Determine the [X, Y] coordinate at the center of the cell enclosing the given text.  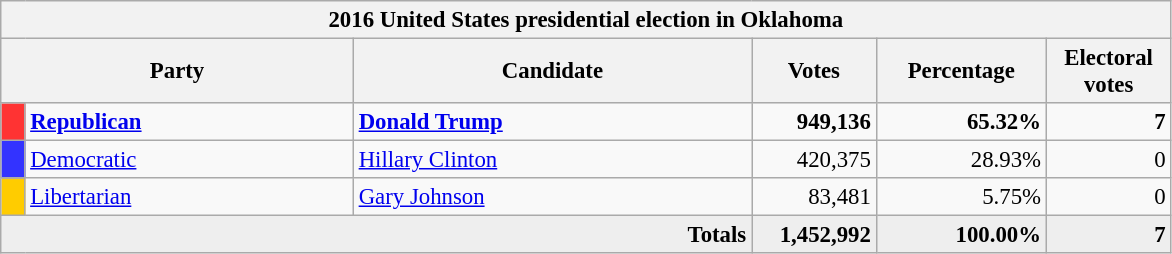
420,375 [814, 160]
Libertarian [189, 197]
Totals [376, 235]
Hillary Clinton [552, 160]
100.00% [961, 235]
Democratic [189, 160]
83,481 [814, 197]
2016 United States presidential election in Oklahoma [586, 20]
Republican [189, 122]
1,452,992 [814, 235]
Party [178, 72]
Electoral votes [1108, 72]
Votes [814, 72]
949,136 [814, 122]
28.93% [961, 160]
5.75% [961, 197]
Percentage [961, 72]
65.32% [961, 122]
Gary Johnson [552, 197]
Candidate [552, 72]
Donald Trump [552, 122]
